Return the (X, Y) coordinate for the center point of the cell that contains the specified text.  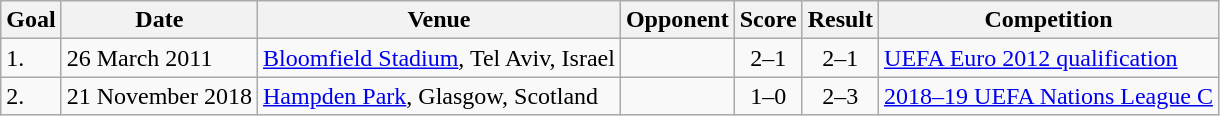
2. (31, 96)
21 November 2018 (159, 96)
Score (768, 20)
Goal (31, 20)
Competition (1049, 20)
Hampden Park, Glasgow, Scotland (440, 96)
2–3 (840, 96)
Opponent (677, 20)
1. (31, 58)
1–0 (768, 96)
26 March 2011 (159, 58)
Result (840, 20)
Bloomfield Stadium, Tel Aviv, Israel (440, 58)
UEFA Euro 2012 qualification (1049, 58)
Date (159, 20)
Venue (440, 20)
2018–19 UEFA Nations League C (1049, 96)
